Return (X, Y) of the center of cell containing provided text 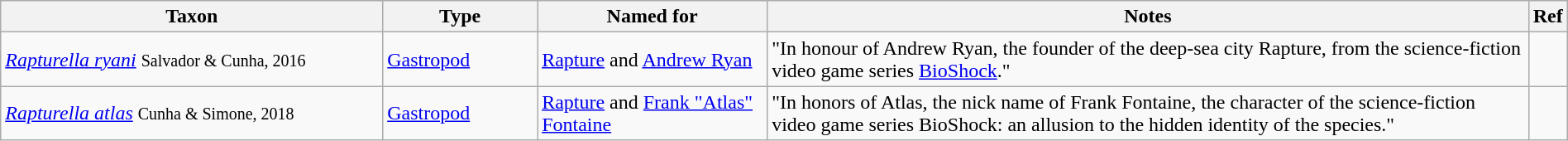
Taxon (192, 17)
Rapture and Andrew Ryan (653, 60)
Ref (1548, 17)
Rapture and Frank "Atlas" Fontaine (653, 113)
Rapturella ryani Salvador & Cunha, 2016 (192, 60)
Type (460, 17)
Named for (653, 17)
"In honour of Andrew Ryan, the founder of the deep-sea city Rapture, from the science-fiction video game series BioShock." (1148, 60)
Notes (1148, 17)
Rapturella atlas Cunha & Simone, 2018 (192, 113)
